Provide the (x, y) coordinate of the cell's center where the given text is located.  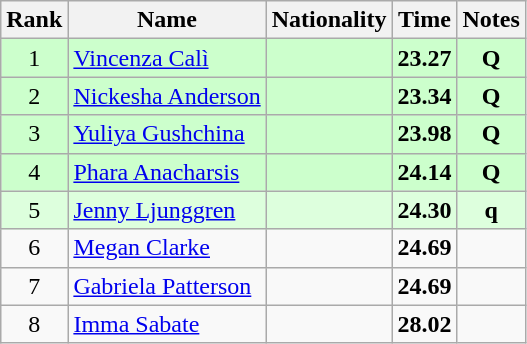
Vincenza Calì (167, 58)
Gabriela Patterson (167, 286)
Imma Sabate (167, 324)
2 (34, 96)
Nationality (329, 20)
23.34 (424, 96)
24.14 (424, 172)
6 (34, 248)
4 (34, 172)
q (491, 210)
24.30 (424, 210)
5 (34, 210)
Megan Clarke (167, 248)
8 (34, 324)
1 (34, 58)
23.27 (424, 58)
Yuliya Gushchina (167, 134)
23.98 (424, 134)
Rank (34, 20)
Time (424, 20)
Notes (491, 20)
Jenny Ljunggren (167, 210)
Nickesha Anderson (167, 96)
28.02 (424, 324)
7 (34, 286)
Name (167, 20)
3 (34, 134)
Phara Anacharsis (167, 172)
